Provide the (x, y) coordinate of the cell's center where the given text is located.  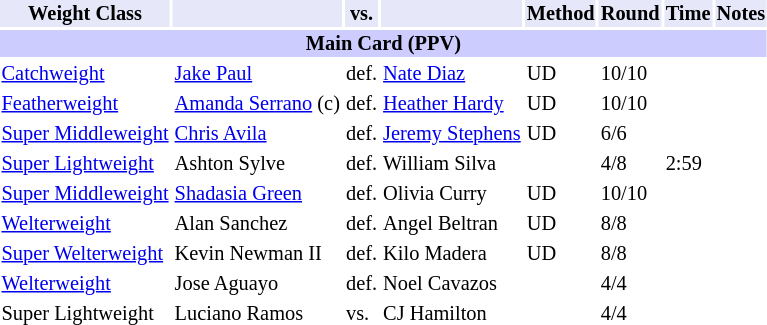
Nate Diaz (452, 74)
Olivia Curry (452, 194)
Time (688, 14)
William Silva (452, 164)
Shadasia Green (257, 194)
Ashton Sylve (257, 164)
Chris Avila (257, 134)
Kevin Newman II (257, 254)
Amanda Serrano (c) (257, 104)
Jake Paul (257, 74)
Super Lightweight (85, 164)
Round (630, 14)
Alan Sanchez (257, 224)
Main Card (PPV) (384, 44)
Heather Hardy (452, 104)
Catchweight (85, 74)
Featherweight (85, 104)
Noel Cavazos (452, 284)
2:59 (688, 164)
6/6 (630, 134)
4/8 (630, 164)
Weight Class (85, 14)
Method (560, 14)
vs. (361, 14)
Jose Aguayo (257, 284)
Super Welterweight (85, 254)
Jeremy Stephens (452, 134)
Notes (741, 14)
Angel Beltran (452, 224)
Kilo Madera (452, 254)
4/4 (630, 284)
